Locate the cell with the specified text and output its (X, Y) center coordinate. 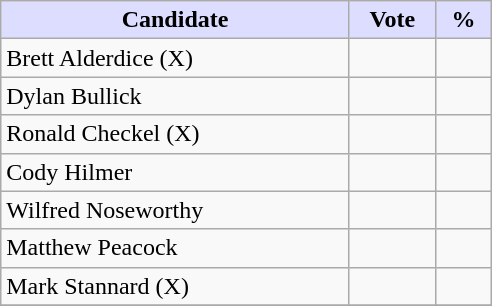
Matthew Peacock (176, 248)
Dylan Bullick (176, 96)
Ronald Checkel (X) (176, 134)
Wilfred Noseworthy (176, 210)
% (463, 20)
Cody Hilmer (176, 172)
Brett Alderdice (X) (176, 58)
Vote (392, 20)
Mark Stannard (X) (176, 286)
Candidate (176, 20)
